Find where the given text appears and provide that cell's center as [X, Y] coordinate. 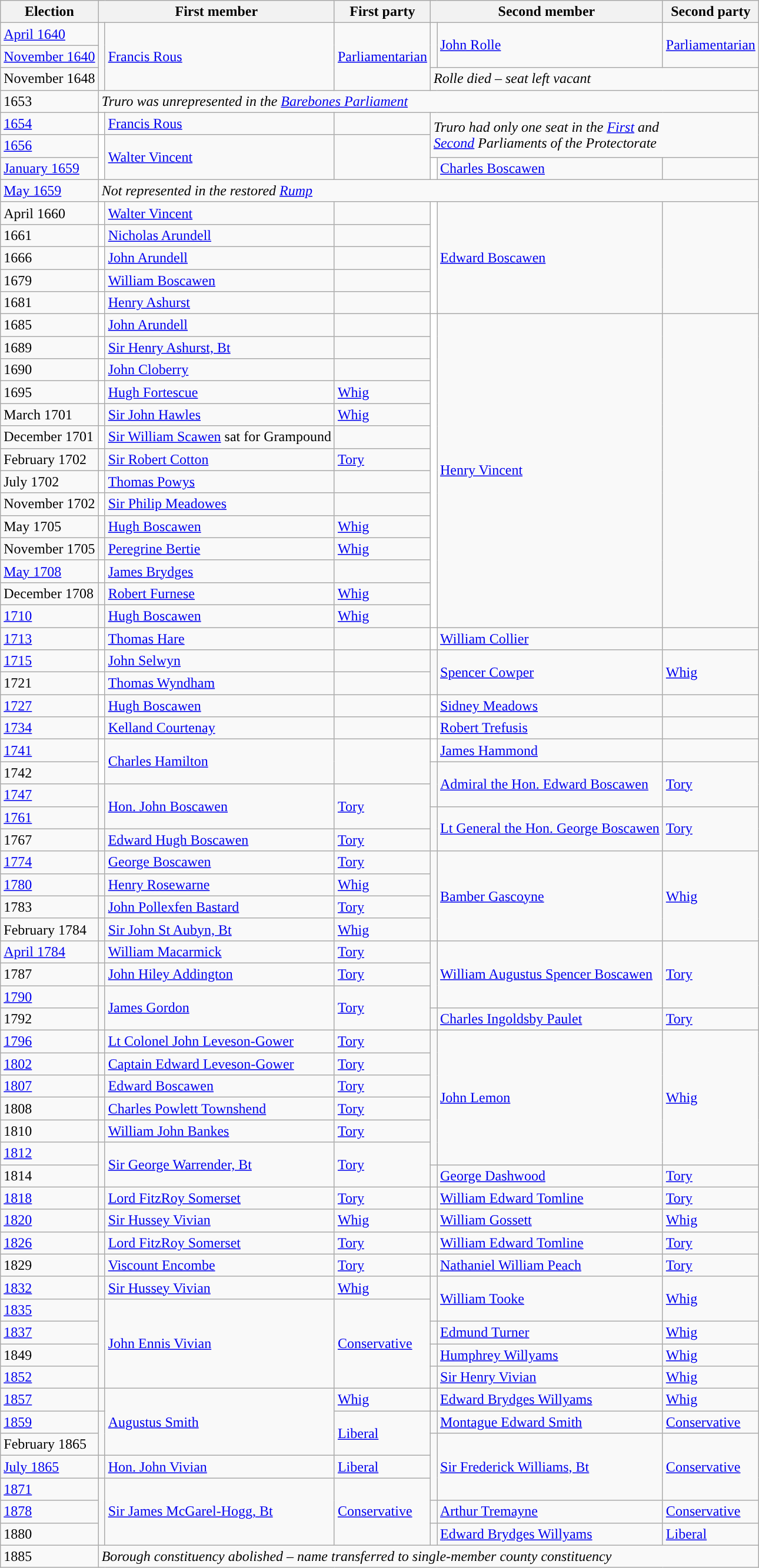
1835 [49, 1310]
1721 [49, 683]
1783 [49, 907]
November 1648 [49, 79]
Admiral the Hon. Edward Boscawen [550, 784]
Sir John Hawles [219, 415]
James Brydges [219, 571]
1761 [49, 818]
George Dashwood [550, 1176]
February 1784 [49, 929]
Sir Frederick Williams, Bt [550, 1467]
November 1705 [49, 549]
April 1784 [49, 952]
1654 [49, 124]
1814 [49, 1176]
1747 [49, 795]
Sir Robert Cotton [219, 459]
November 1640 [49, 56]
Election [49, 12]
1780 [49, 885]
Hon. John Boscawen [219, 806]
1685 [49, 325]
1734 [49, 728]
Sir Philip Meadowes [219, 504]
1859 [49, 1422]
1741 [49, 750]
Thomas Hare [219, 638]
Charles Powlett Townshend [219, 1109]
1852 [49, 1377]
Lt General the Hon. George Boscawen [550, 829]
1653 [49, 101]
May 1708 [49, 571]
1742 [49, 773]
Charles Hamilton [219, 762]
Truro had only one seat in the First and Second Parliaments of the Protectorate [594, 135]
1812 [49, 1153]
1689 [49, 348]
1666 [49, 258]
First member [217, 12]
Sir James McGarel-Hogg, Bt [219, 1512]
1885 [49, 1556]
November 1702 [49, 504]
1808 [49, 1109]
1807 [49, 1086]
1681 [49, 303]
1767 [49, 840]
1710 [49, 616]
John Selwyn [219, 661]
Edward Hugh Boscawen [219, 840]
First party [382, 12]
Henry Vincent [550, 471]
1695 [49, 392]
1871 [49, 1489]
February 1865 [49, 1444]
1774 [49, 862]
April 1660 [49, 213]
John Lemon [550, 1097]
Sir John St Aubyn, Bt [219, 929]
March 1701 [49, 415]
Peregrine Bertie [219, 549]
James Gordon [219, 1008]
John Cloberry [219, 370]
Rolle died – seat left vacant [594, 79]
1792 [49, 1019]
John Rolle [550, 45]
Second member [546, 12]
December 1708 [49, 593]
1661 [49, 235]
William John Bankes [219, 1131]
1690 [49, 370]
July 1865 [49, 1467]
1715 [49, 661]
1826 [49, 1243]
Sidney Meadows [550, 706]
Bamber Gascoyne [550, 896]
1802 [49, 1064]
William Tooke [550, 1299]
1796 [49, 1042]
Henry Ashurst [219, 303]
Sir William Scawen sat for Grampound [219, 437]
Robert Trefusis [550, 728]
Hon. John Vivian [219, 1467]
John Hiley Addington [219, 974]
1679 [49, 281]
Augustus Smith [219, 1422]
May 1659 [49, 191]
Second party [711, 12]
Robert Furnese [219, 593]
Charles Boscawen [550, 168]
Montague Edward Smith [550, 1422]
John Ennis Vivian [219, 1343]
Kelland Courtenay [219, 728]
1880 [49, 1534]
Thomas Powys [219, 482]
1810 [49, 1131]
Henry Rosewarne [219, 885]
1829 [49, 1265]
Lt Colonel John Leveson-Gower [219, 1042]
William Collier [550, 638]
1713 [49, 638]
January 1659 [49, 168]
February 1702 [49, 459]
Nathaniel William Peach [550, 1265]
Humphrey Willyams [550, 1355]
William Macarmick [219, 952]
Sir George Warrender, Bt [219, 1165]
Borough constituency abolished – name transferred to single-member county constituency [428, 1556]
George Boscawen [219, 862]
Sir Henry Ashurst, Bt [219, 348]
Viscount Encombe [219, 1265]
July 1702 [49, 482]
1837 [49, 1332]
James Hammond [550, 750]
1727 [49, 706]
1878 [49, 1512]
Edmund Turner [550, 1332]
Truro was unrepresented in the Barebones Parliament [428, 101]
1857 [49, 1400]
William Boscawen [219, 281]
Spencer Cowper [550, 672]
Nicholas Arundell [219, 235]
1832 [49, 1287]
1656 [49, 146]
Arthur Tremayne [550, 1512]
April 1640 [49, 34]
John Pollexfen Bastard [219, 907]
Charles Ingoldsby Paulet [550, 1019]
Thomas Wyndham [219, 683]
1790 [49, 997]
May 1705 [49, 526]
Hugh Fortescue [219, 392]
1820 [49, 1220]
1818 [49, 1198]
Captain Edward Leveson-Gower [219, 1064]
Sir Henry Vivian [550, 1377]
William Augustus Spencer Boscawen [550, 974]
December 1701 [49, 437]
Not represented in the restored Rump [428, 191]
1849 [49, 1355]
William Gossett [550, 1220]
1787 [49, 974]
